Output the (x, y) coordinate of the center of the cell containing the given text.  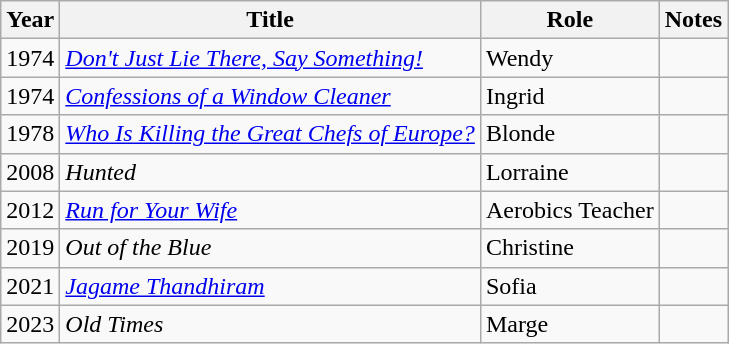
Don't Just Lie There, Say Something! (270, 58)
2008 (30, 172)
2012 (30, 210)
Old Times (270, 324)
Blonde (570, 134)
Hunted (270, 172)
Role (570, 20)
Ingrid (570, 96)
Aerobics Teacher (570, 210)
Jagame Thandhiram (270, 286)
2019 (30, 248)
1978 (30, 134)
2021 (30, 286)
Christine (570, 248)
Year (30, 20)
Wendy (570, 58)
Notes (693, 20)
Sofia (570, 286)
Title (270, 20)
Out of the Blue (270, 248)
Run for Your Wife (270, 210)
Lorraine (570, 172)
Who Is Killing the Great Chefs of Europe? (270, 134)
Marge (570, 324)
Confessions of a Window Cleaner (270, 96)
2023 (30, 324)
